Capture the cell that displays the provided text and extract its (X, Y) central coordinate. 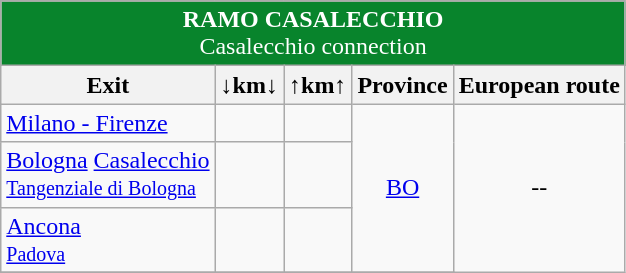
-- (539, 188)
Ancona Padova (108, 240)
Milano - Firenze (108, 123)
Province (402, 85)
↓km↓ (249, 85)
Exit (108, 85)
RAMO CASALECCHIOCasalecchio connection (314, 34)
European route (539, 85)
↑km↑ (318, 85)
Bologna Casalecchio Tangenziale di Bologna (108, 174)
BO (402, 188)
